From the cell containing the given text, extract its center point as (x, y) coordinate. 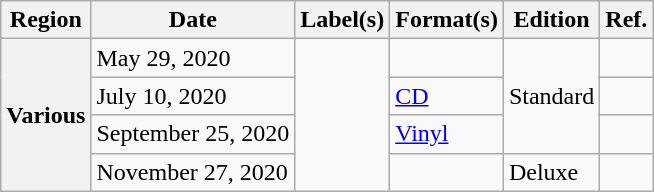
Deluxe (551, 172)
Ref. (626, 20)
Edition (551, 20)
Label(s) (342, 20)
Date (193, 20)
November 27, 2020 (193, 172)
Standard (551, 96)
Region (46, 20)
Format(s) (447, 20)
September 25, 2020 (193, 134)
Various (46, 115)
Vinyl (447, 134)
May 29, 2020 (193, 58)
July 10, 2020 (193, 96)
CD (447, 96)
